Extract the (x, y) coordinate from the center of the cell holding the provided text.  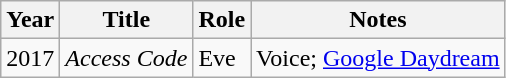
2017 (30, 58)
Role (222, 20)
Access Code (126, 58)
Notes (378, 20)
Title (126, 20)
Year (30, 20)
Voice; Google Daydream (378, 58)
Eve (222, 58)
